Return [x, y] of the center of cell containing provided text 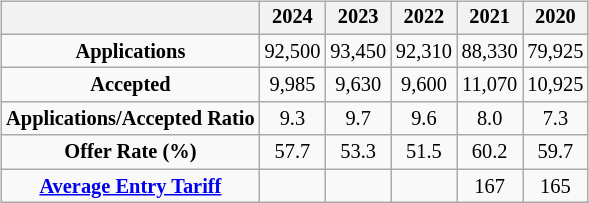
11,070 [490, 85]
Accepted [130, 85]
53.3 [358, 152]
7.3 [556, 119]
Offer Rate (%) [130, 152]
Average Entry Tariff [130, 186]
9.6 [424, 119]
79,925 [556, 51]
88,330 [490, 51]
165 [556, 186]
10,925 [556, 85]
9.7 [358, 119]
9,630 [358, 85]
2021 [490, 18]
9,600 [424, 85]
2022 [424, 18]
51.5 [424, 152]
93,450 [358, 51]
Applications/Accepted Ratio [130, 119]
2024 [293, 18]
Applications [130, 51]
57.7 [293, 152]
2020 [556, 18]
9,985 [293, 85]
8.0 [490, 119]
60.2 [490, 152]
92,310 [424, 51]
9.3 [293, 119]
92,500 [293, 51]
2023 [358, 18]
59.7 [556, 152]
167 [490, 186]
